From the cell containing the given text, extract its center point as [X, Y] coordinate. 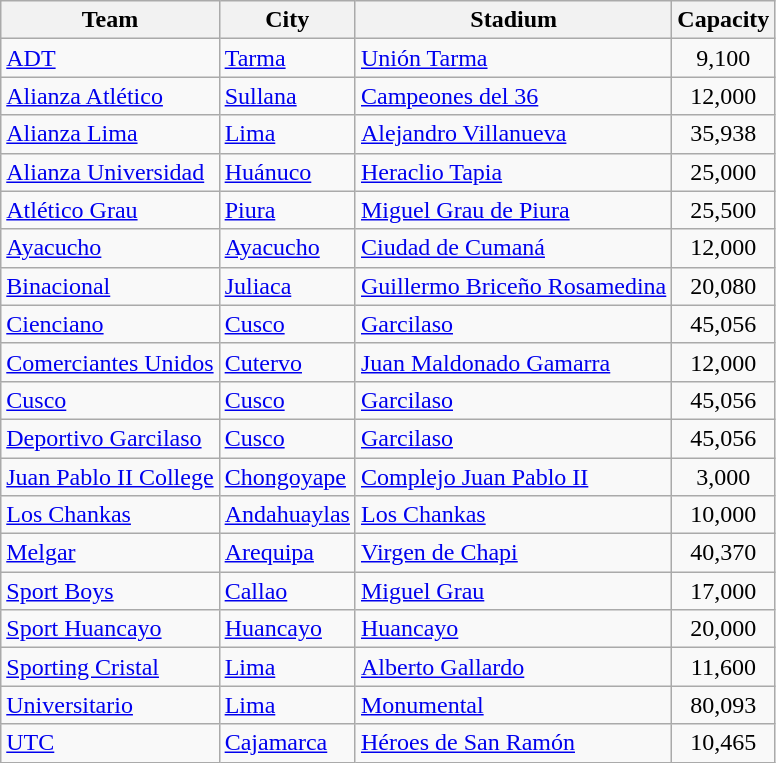
Héroes de San Ramón [513, 743]
Sport Boys [110, 591]
ADT [110, 58]
Chongoyape [287, 477]
Piura [287, 210]
Ciudad de Cumaná [513, 248]
Monumental [513, 705]
Campeones del 36 [513, 96]
Cajamarca [287, 743]
Heraclio Tapia [513, 172]
Sport Huancayo [110, 629]
Stadium [513, 20]
Binacional [110, 286]
UTC [110, 743]
Comerciantes Unidos [110, 362]
Unión Tarma [513, 58]
10,000 [724, 515]
Sullana [287, 96]
20,080 [724, 286]
Juliaca [287, 286]
11,600 [724, 667]
3,000 [724, 477]
Universitario [110, 705]
Callao [287, 591]
Tarma [287, 58]
20,000 [724, 629]
Complejo Juan Pablo II [513, 477]
Virgen de Chapi [513, 553]
Team [110, 20]
Alianza Lima [110, 134]
35,938 [724, 134]
Miguel Grau de Piura [513, 210]
Andahuaylas [287, 515]
City [287, 20]
Alianza Universidad [110, 172]
Deportivo Garcilaso [110, 438]
25,500 [724, 210]
Cutervo [287, 362]
Guillermo Briceño Rosamedina [513, 286]
Juan Maldonado Gamarra [513, 362]
10,465 [724, 743]
40,370 [724, 553]
Cienciano [110, 324]
Alianza Atlético [110, 96]
80,093 [724, 705]
Alejandro Villanueva [513, 134]
Capacity [724, 20]
9,100 [724, 58]
Juan Pablo II College [110, 477]
25,000 [724, 172]
Miguel Grau [513, 591]
17,000 [724, 591]
Melgar [110, 553]
Huánuco [287, 172]
Alberto Gallardo [513, 667]
Arequipa [287, 553]
Sporting Cristal [110, 667]
Atlético Grau [110, 210]
